Pinpoint the cell where the given text exists, returning its [X, Y] midpoint coordinate. 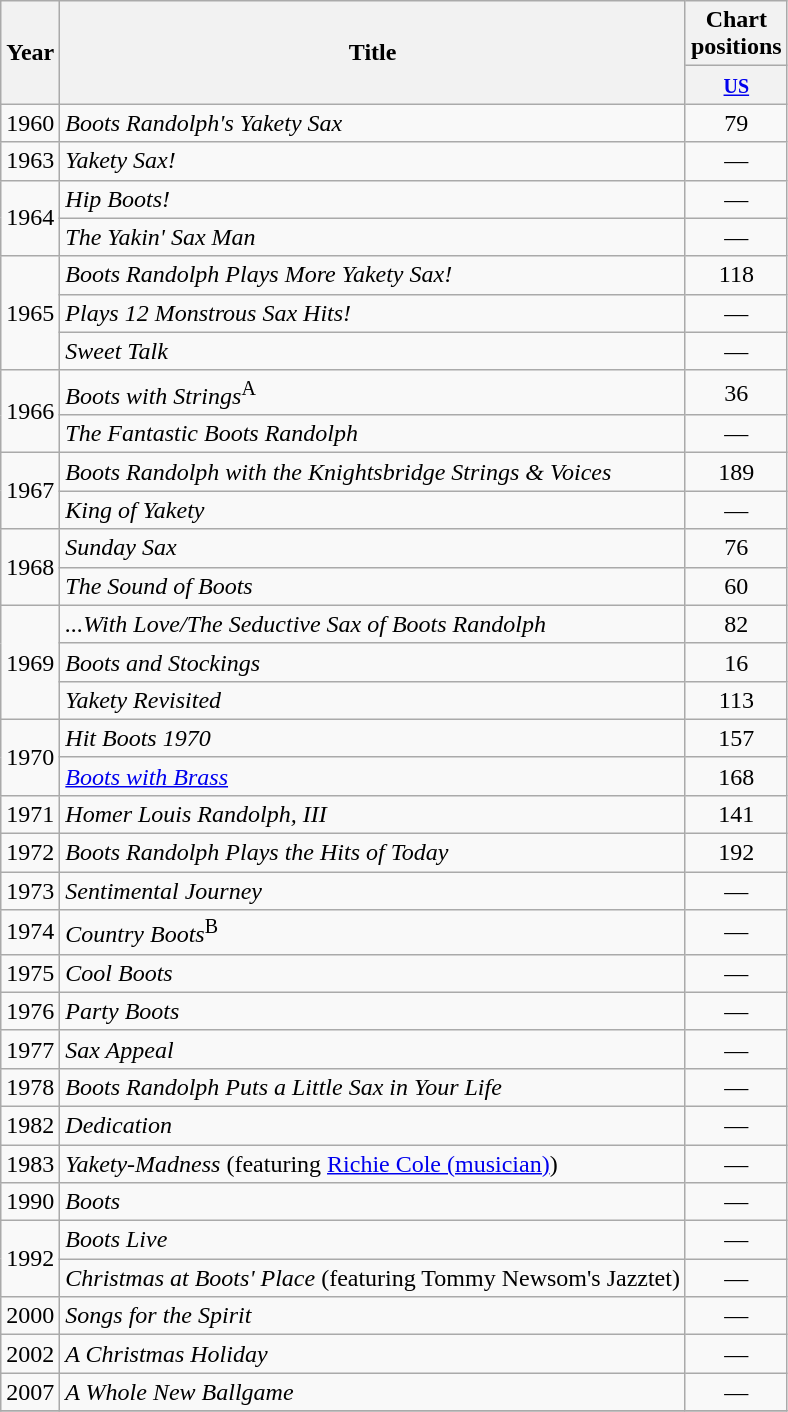
1960 [30, 123]
2002 [30, 1354]
Boots [373, 1202]
Songs for the Spirit [373, 1316]
1965 [30, 313]
Boots Randolph Puts a Little Sax in Your Life [373, 1087]
1971 [30, 814]
The Sound of Boots [373, 586]
A Whole New Ballgame [373, 1392]
Christmas at Boots' Place (featuring Tommy Newsom's Jazztet) [373, 1278]
1983 [30, 1164]
The Yakin' Sax Man [373, 237]
79 [736, 123]
Cool Boots [373, 973]
1972 [30, 853]
1992 [30, 1259]
1963 [30, 161]
Boots Randolph Plays More Yakety Sax! [373, 275]
36 [736, 392]
1967 [30, 491]
141 [736, 814]
Country BootsB [373, 932]
Dedication [373, 1125]
Title [373, 52]
Sax Appeal [373, 1049]
2007 [30, 1392]
157 [736, 738]
A Christmas Holiday [373, 1354]
1968 [30, 567]
Boots Randolph Plays the Hits of Today [373, 853]
1969 [30, 662]
1973 [30, 891]
Party Boots [373, 1011]
118 [736, 275]
Boots with Brass [373, 776]
1990 [30, 1202]
1982 [30, 1125]
Hip Boots! [373, 199]
1964 [30, 218]
Yakety Revisited [373, 700]
Year [30, 52]
76 [736, 548]
Plays 12 Monstrous Sax Hits! [373, 313]
Yakety Sax! [373, 161]
Boots Randolph's Yakety Sax [373, 123]
2000 [30, 1316]
60 [736, 586]
189 [736, 472]
1975 [30, 973]
Boots Live [373, 1240]
113 [736, 700]
Yakety-Madness (featuring Richie Cole (musician)) [373, 1164]
Boots Randolph with the Knightsbridge Strings & Voices [373, 472]
...With Love/The Seductive Sax of Boots Randolph [373, 624]
1978 [30, 1087]
King of Yakety [373, 510]
192 [736, 853]
1977 [30, 1049]
US [736, 85]
Sunday Sax [373, 548]
1976 [30, 1011]
The Fantastic Boots Randolph [373, 434]
1970 [30, 757]
Hit Boots 1970 [373, 738]
1974 [30, 932]
Sweet Talk [373, 351]
168 [736, 776]
Boots with StringsA [373, 392]
16 [736, 662]
82 [736, 624]
Homer Louis Randolph, III [373, 814]
Boots and Stockings [373, 662]
Sentimental Journey [373, 891]
Chart positions [736, 34]
1966 [30, 412]
